Detect which cell encompasses the target text, then output its [x, y] center coordinate. 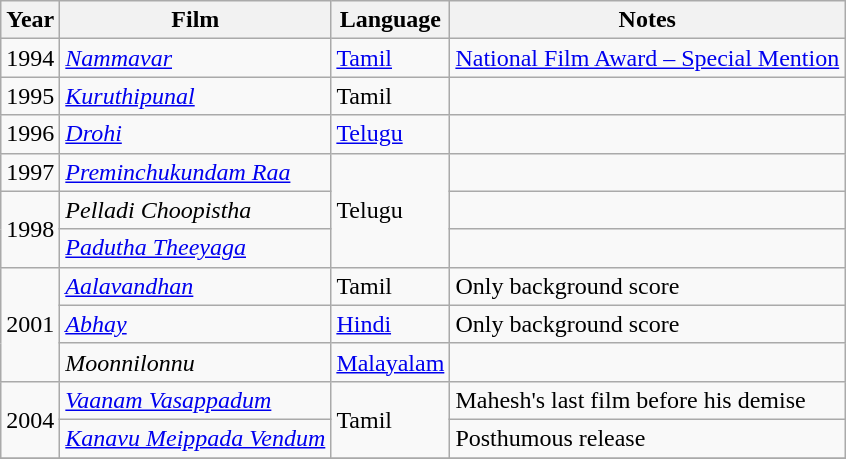
Film [196, 20]
2004 [30, 419]
Padutha Theeyaga [196, 248]
Language [390, 20]
Abhay [196, 324]
Malayalam [390, 362]
1995 [30, 96]
Year [30, 20]
1997 [30, 172]
1998 [30, 229]
Kanavu Meippada Vendum [196, 438]
Hindi [390, 324]
Preminchukundam Raa [196, 172]
Kuruthipunal [196, 96]
Drohi [196, 134]
Vaanam Vasappadum [196, 400]
1994 [30, 58]
Mahesh's last film before his demise [648, 400]
Moonnilonnu [196, 362]
Nammavar [196, 58]
Posthumous release [648, 438]
Pelladi Choopistha [196, 210]
1996 [30, 134]
Notes [648, 20]
2001 [30, 324]
Aalavandhan [196, 286]
National Film Award – Special Mention [648, 58]
